Scan for the cell matching the given text and deliver its [X, Y] coordinate at center. 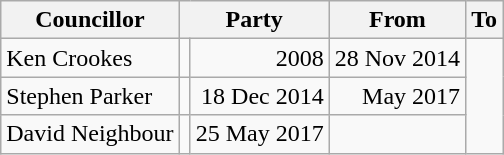
Party [254, 20]
Stephen Parker [90, 96]
18 Dec 2014 [260, 96]
David Neighbour [90, 134]
To [484, 20]
Councillor [90, 20]
28 Nov 2014 [397, 58]
From [397, 20]
May 2017 [397, 96]
Ken Crookes [90, 58]
2008 [260, 58]
25 May 2017 [260, 134]
